Detect which cell encompasses the target text, then output its [X, Y] center coordinate. 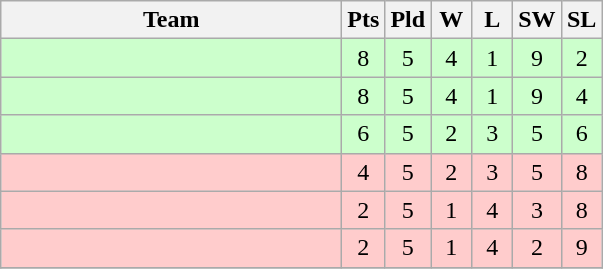
SW [537, 20]
SL [582, 20]
Pld [408, 20]
L [492, 20]
Team [172, 20]
W [452, 20]
Pts [364, 20]
